Locate the cell with the specified text and output its (X, Y) center coordinate. 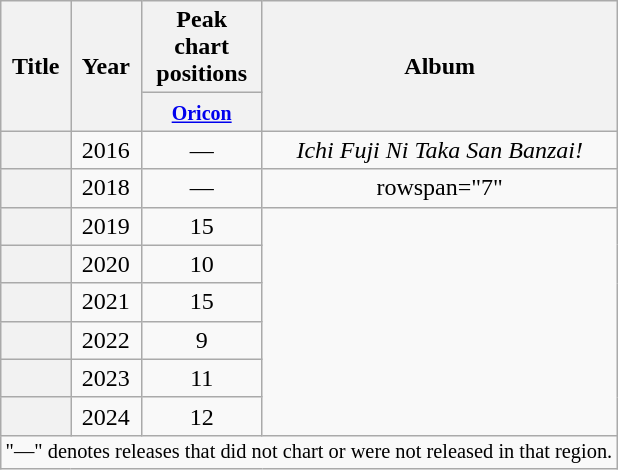
2024 (106, 416)
rowspan="7" (440, 188)
Peak chart positions (202, 47)
Oricon (202, 112)
10 (202, 264)
2022 (106, 340)
Year (106, 66)
2016 (106, 150)
11 (202, 378)
2019 (106, 226)
Album (440, 66)
2018 (106, 188)
Ichi Fuji Ni Taka San Banzai! (440, 150)
Title (36, 66)
12 (202, 416)
2020 (106, 264)
2021 (106, 302)
"—" denotes releases that did not chart or were not released in that region. (309, 452)
9 (202, 340)
2023 (106, 378)
